Return the (X, Y) coordinate for the center point of the cell that contains the specified text.  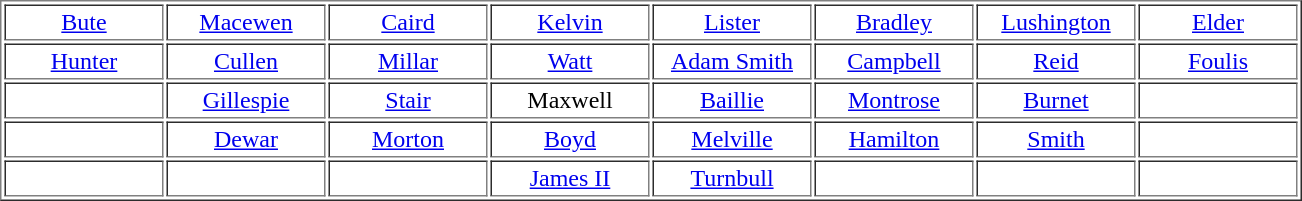
Montrose (894, 100)
Campbell (894, 62)
Foulis (1218, 62)
Bradley (894, 22)
Melville (732, 140)
Boyd (570, 140)
Gillespie (246, 100)
Adam Smith (732, 62)
James II (570, 178)
Caird (408, 22)
Stair (408, 100)
Macewen (246, 22)
Turnbull (732, 178)
Maxwell (570, 100)
Hamilton (894, 140)
Millar (408, 62)
Elder (1218, 22)
Bute (84, 22)
Cullen (246, 62)
Burnet (1056, 100)
Reid (1056, 62)
Dewar (246, 140)
Smith (1056, 140)
Lushington (1056, 22)
Lister (732, 22)
Baillie (732, 100)
Hunter (84, 62)
Kelvin (570, 22)
Morton (408, 140)
Watt (570, 62)
